Pinpoint the cell where the given text exists, returning its [x, y] midpoint coordinate. 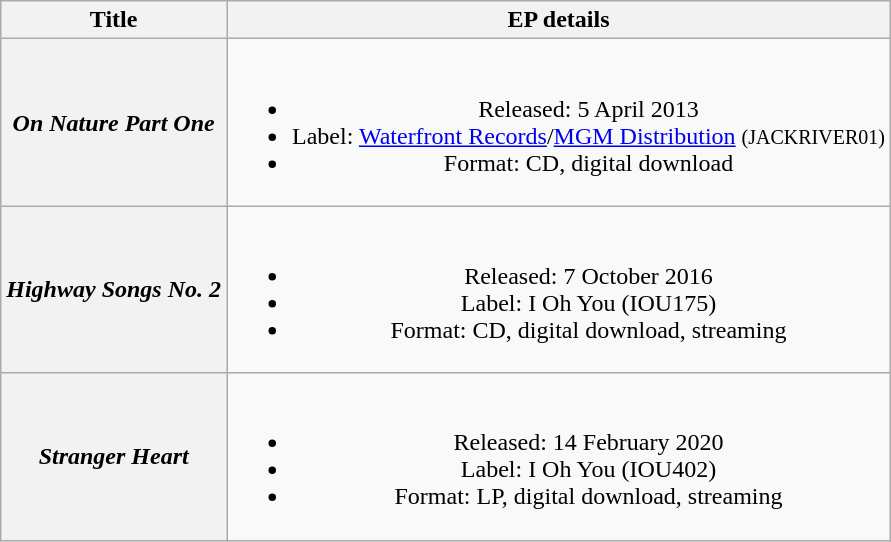
EP details [559, 20]
Stranger Heart [114, 456]
Released: 14 February 2020Label: I Oh You (IOU402)Format: LP, digital download, streaming [559, 456]
Highway Songs No. 2 [114, 290]
Released: 5 April 2013Label: Waterfront Records/MGM Distribution (JACKRIVER01)Format: CD, digital download [559, 122]
Title [114, 20]
On Nature Part One [114, 122]
Released: 7 October 2016Label: I Oh You (IOU175)Format: CD, digital download, streaming [559, 290]
